Search for the cell housing the specified text and yield its [x, y] center coordinate. 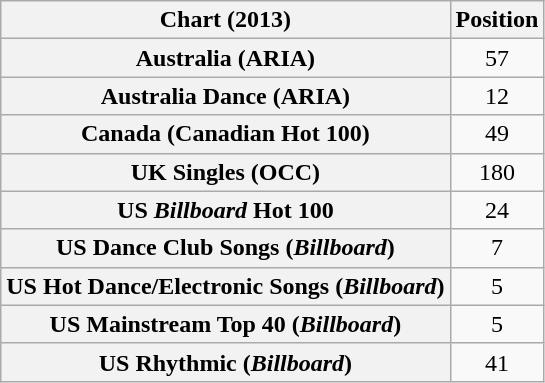
UK Singles (OCC) [226, 172]
Canada (Canadian Hot 100) [226, 134]
Position [497, 20]
US Hot Dance/Electronic Songs (Billboard) [226, 286]
57 [497, 58]
US Billboard Hot 100 [226, 210]
US Rhythmic (Billboard) [226, 362]
41 [497, 362]
24 [497, 210]
US Dance Club Songs (Billboard) [226, 248]
Australia Dance (ARIA) [226, 96]
Chart (2013) [226, 20]
49 [497, 134]
12 [497, 96]
US Mainstream Top 40 (Billboard) [226, 324]
7 [497, 248]
Australia (ARIA) [226, 58]
180 [497, 172]
